Extract the (X, Y) coordinate from the center of the cell holding the provided text.  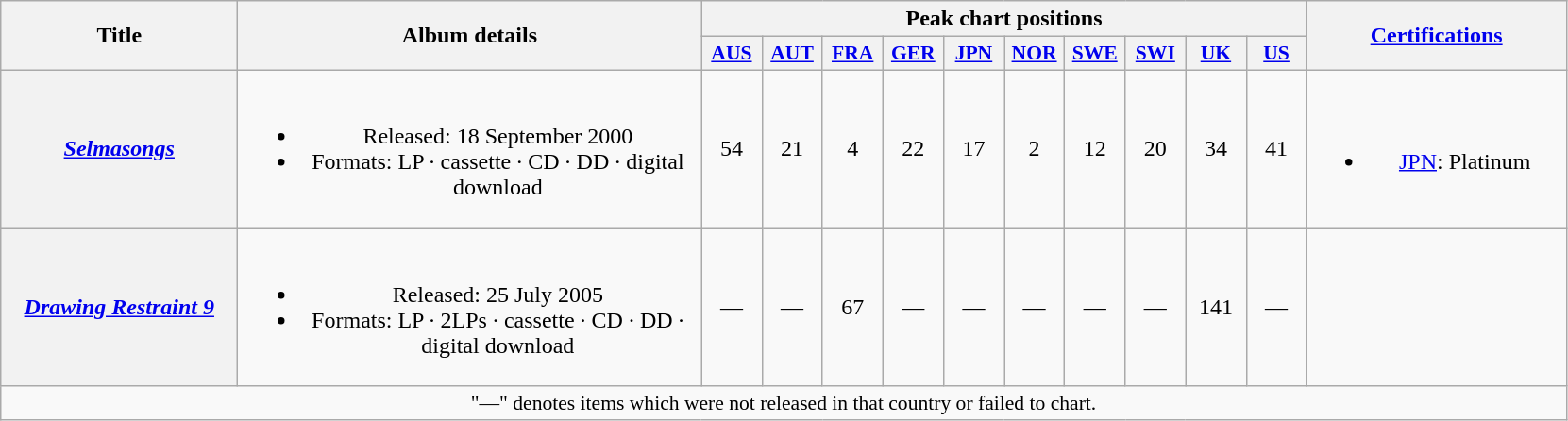
4 (852, 149)
US (1276, 54)
Certifications (1437, 36)
Peak chart positions (1004, 19)
20 (1155, 149)
34 (1216, 149)
Released: 18 September 2000Formats: LP · cassette · CD · DD · digital download (470, 149)
Released: 25 July 2005Formats: LP · 2LPs · cassette · CD · DD · digital download (470, 308)
Album details (470, 36)
FRA (852, 54)
Drawing Restraint 9 (119, 308)
"—" denotes items which were not released in that country or failed to chart. (784, 403)
SWI (1155, 54)
JPN (973, 54)
22 (913, 149)
NOR (1035, 54)
67 (852, 308)
GER (913, 54)
54 (732, 149)
Title (119, 36)
UK (1216, 54)
AUT (792, 54)
2 (1035, 149)
21 (792, 149)
141 (1216, 308)
41 (1276, 149)
AUS (732, 54)
12 (1095, 149)
Selmasongs (119, 149)
17 (973, 149)
JPN: Platinum (1437, 149)
SWE (1095, 54)
